Return the [X, Y] coordinate for the center point of the cell that contains the specified text.  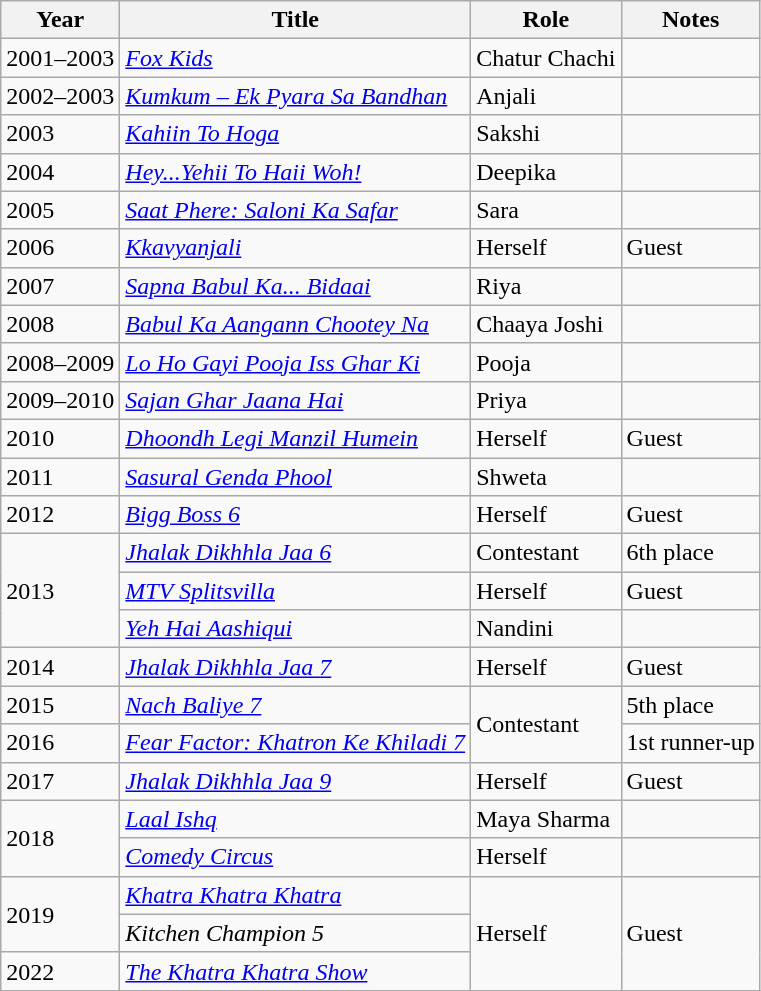
Sara [546, 210]
Khatra Khatra Khatra [296, 895]
Pooja [546, 362]
Riya [546, 286]
2014 [60, 667]
2011 [60, 477]
Anjali [546, 96]
Kkavyanjali [296, 248]
2008 [60, 324]
2001–2003 [60, 58]
2002–2003 [60, 96]
Jhalak Dikhhla Jaa 7 [296, 667]
Sapna Babul Ka... Bidaai [296, 286]
2018 [60, 838]
Role [546, 20]
Fear Factor: Khatron Ke Khiladi 7 [296, 743]
2009–2010 [60, 400]
Chaaya Joshi [546, 324]
Chatur Chachi [546, 58]
2017 [60, 781]
Notes [690, 20]
Sajan Ghar Jaana Hai [296, 400]
2015 [60, 705]
Dhoondh Legi Manzil Humein [296, 438]
Kahiin To Hoga [296, 134]
Title [296, 20]
Comedy Circus [296, 857]
2007 [60, 286]
1st runner-up [690, 743]
2010 [60, 438]
Bigg Boss 6 [296, 515]
Babul Ka Aangann Chootey Na [296, 324]
Sakshi [546, 134]
Sasural Genda Phool [296, 477]
Maya Sharma [546, 819]
5th place [690, 705]
Kitchen Champion 5 [296, 933]
Hey...Yehii To Haii Woh! [296, 172]
6th place [690, 553]
Kumkum – Ek Pyara Sa Bandhan [296, 96]
Priya [546, 400]
2004 [60, 172]
Laal Ishq [296, 819]
Nach Baliye 7 [296, 705]
2013 [60, 591]
2006 [60, 248]
2022 [60, 971]
2005 [60, 210]
2003 [60, 134]
2012 [60, 515]
Jhalak Dikhhla Jaa 9 [296, 781]
Jhalak Dikhhla Jaa 6 [296, 553]
Lo Ho Gayi Pooja Iss Ghar Ki [296, 362]
The Khatra Khatra Show [296, 971]
Deepika [546, 172]
2016 [60, 743]
2019 [60, 914]
2008–2009 [60, 362]
Yeh Hai Aashiqui [296, 629]
Year [60, 20]
Fox Kids [296, 58]
Nandini [546, 629]
MTV Splitsvilla [296, 591]
Shweta [546, 477]
Saat Phere: Saloni Ka Safar [296, 210]
